Provide the [X, Y] coordinate of the cell's center where the given text is located.  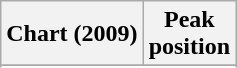
Chart (2009) [72, 34]
Peakposition [189, 34]
